Locate the cell with the specified text and output its [x, y] center coordinate. 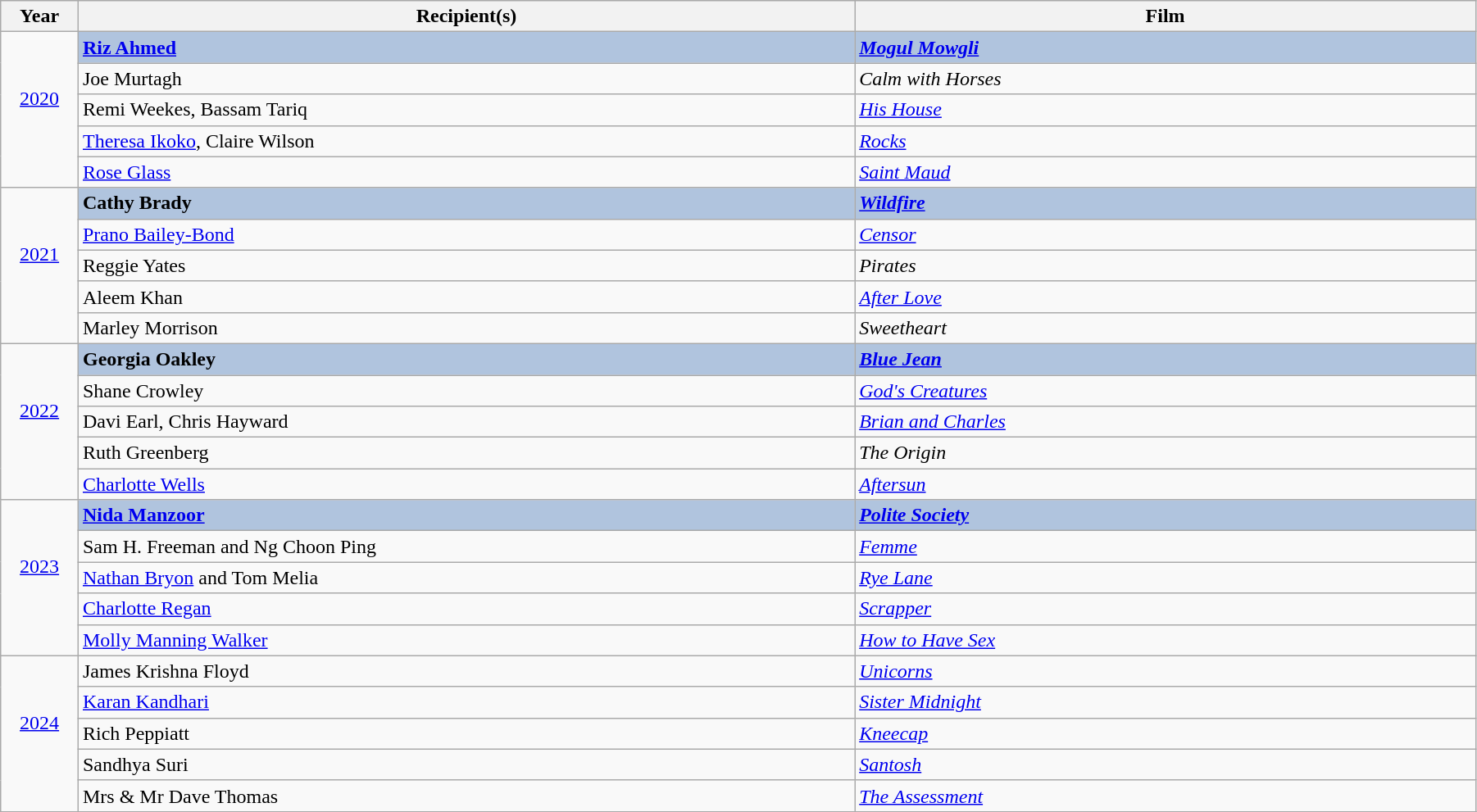
Cathy Brady [466, 203]
Karan Kandhari [466, 702]
After Love [1166, 297]
Shane Crowley [466, 391]
Scrapper [1166, 609]
Nida Manzoor [466, 515]
Santosh [1166, 764]
Reggie Yates [466, 265]
Brian and Charles [1166, 422]
Calm with Horses [1166, 79]
Rocks [1166, 141]
Rich Peppiatt [466, 733]
God's Creatures [1166, 391]
2021 [39, 265]
The Origin [1166, 453]
Pirates [1166, 265]
Aleem Khan [466, 297]
Molly Manning Walker [466, 640]
Rye Lane [1166, 578]
2020 [39, 110]
Year [39, 16]
Sandhya Suri [466, 764]
Film [1166, 16]
Sam H. Freeman and Ng Choon Ping [466, 547]
Mogul Mowgli [1166, 48]
The Assessment [1166, 796]
Mrs & Mr Dave Thomas [466, 796]
Davi Earl, Chris Hayward [466, 422]
Charlotte Regan [466, 609]
Nathan Bryon and Tom Melia [466, 578]
Femme [1166, 547]
Saint Maud [1166, 172]
How to Have Sex [1166, 640]
2022 [39, 421]
Ruth Greenberg [466, 453]
Charlotte Wells [466, 484]
Theresa Ikoko, Claire Wilson [466, 141]
2023 [39, 578]
Marley Morrison [466, 328]
Kneecap [1166, 733]
Wildfire [1166, 203]
Georgia Oakley [466, 359]
Recipient(s) [466, 16]
Aftersun [1166, 484]
Prano Bailey-Bond [466, 234]
James Krishna Floyd [466, 671]
His House [1166, 110]
Rose Glass [466, 172]
Censor [1166, 234]
2024 [39, 733]
Sister Midnight [1166, 702]
Polite Society [1166, 515]
Sweetheart [1166, 328]
Joe Murtagh [466, 79]
Blue Jean [1166, 359]
Unicorns [1166, 671]
Riz Ahmed [466, 48]
Remi Weekes, Bassam Tariq [466, 110]
